Return [X, Y] of the center of cell containing provided text 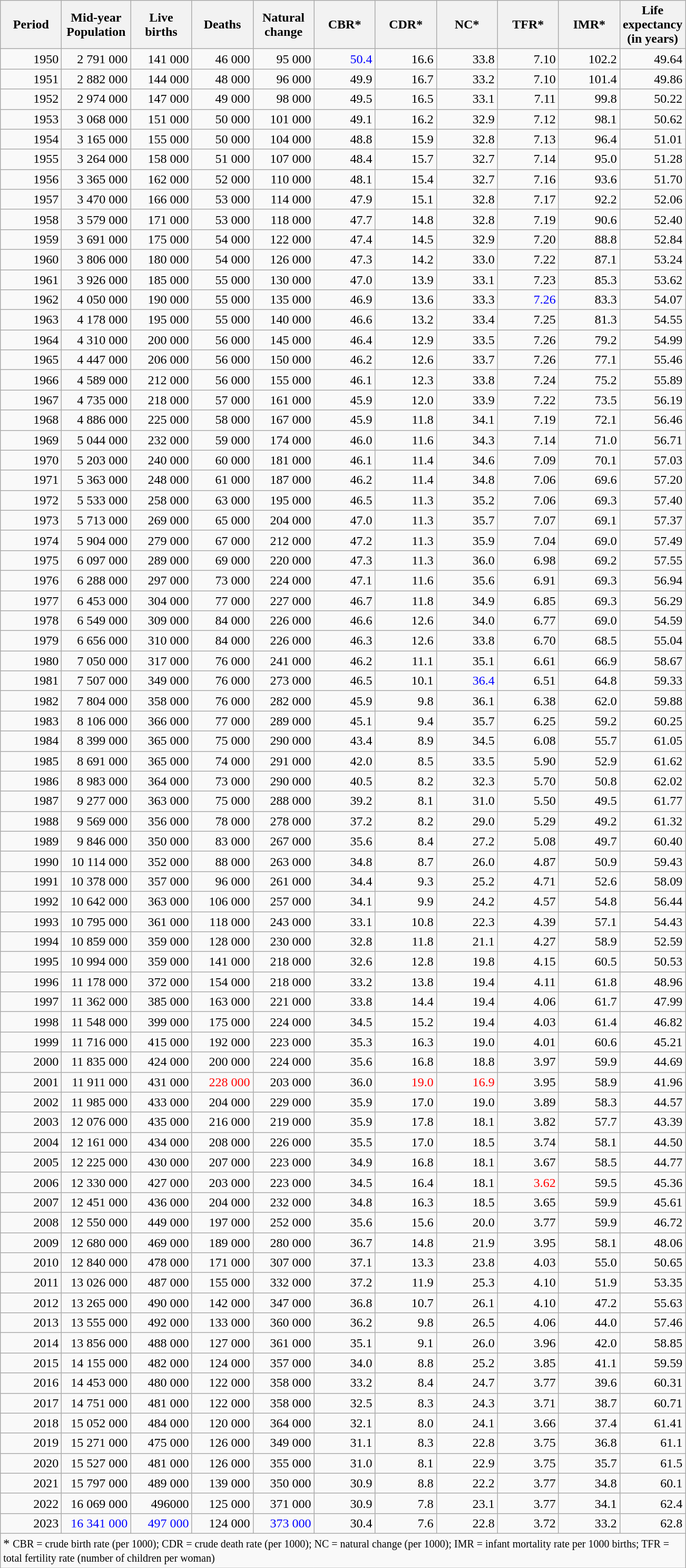
2008 [31, 1222]
227 000 [283, 600]
95 000 [283, 59]
3 926 000 [96, 280]
488 000 [161, 1343]
6.98 [528, 560]
1977 [31, 600]
52.59 [652, 942]
220 000 [283, 560]
189 000 [222, 1242]
2009 [31, 1242]
Live births [161, 25]
4.87 [528, 861]
8.9 [406, 741]
65 000 [222, 520]
1962 [31, 300]
53.62 [652, 280]
125 000 [222, 1503]
1989 [31, 841]
35.3 [345, 1042]
431 000 [161, 1082]
14 453 000 [96, 1383]
190 000 [161, 300]
12 330 000 [96, 1182]
48.1 [345, 179]
10.8 [406, 922]
66.9 [589, 661]
29.0 [467, 821]
58.67 [652, 661]
208 000 [222, 1142]
34.3 [467, 440]
280 000 [283, 1242]
48.8 [345, 139]
87.1 [589, 259]
67 000 [222, 540]
282 000 [283, 701]
3.72 [528, 1523]
37.4 [589, 1423]
49.1 [345, 119]
93.6 [589, 179]
10 378 000 [96, 881]
206 000 [161, 360]
16.5 [406, 99]
15.6 [406, 1222]
192 000 [222, 1042]
6.91 [528, 580]
4.27 [528, 942]
16.4 [406, 1182]
7.04 [528, 540]
5.90 [528, 761]
NC* [467, 25]
50.62 [652, 119]
278 000 [283, 821]
60.1 [652, 1483]
60.5 [589, 962]
360 000 [283, 1323]
15.1 [406, 199]
57.7 [589, 1122]
166 000 [161, 199]
72.1 [589, 420]
36.2 [345, 1323]
9.4 [406, 721]
372 000 [161, 982]
21.1 [467, 942]
58 000 [222, 420]
47.1 [345, 580]
3 165 000 [96, 139]
366 000 [161, 721]
57.46 [652, 1323]
46 000 [222, 59]
2018 [31, 1423]
26.5 [467, 1323]
1992 [31, 901]
1956 [31, 179]
36.7 [345, 1242]
71.0 [589, 440]
98.1 [589, 119]
4.39 [528, 922]
10 859 000 [96, 942]
61.8 [589, 982]
2021 [31, 1483]
3 806 000 [96, 259]
187 000 [283, 480]
12 451 000 [96, 1202]
424 000 [161, 1062]
70.1 [589, 460]
2 791 000 [96, 59]
10 994 000 [96, 962]
5 713 000 [96, 520]
427 000 [161, 1182]
57.37 [652, 520]
52.6 [589, 881]
16.6 [406, 59]
2016 [31, 1383]
62.02 [652, 781]
221 000 [283, 1002]
6.08 [528, 741]
24.3 [467, 1403]
101 000 [283, 119]
55.04 [652, 641]
2001 [31, 1082]
92.2 [589, 199]
23.1 [467, 1503]
78 000 [222, 821]
492 000 [161, 1323]
56.29 [652, 600]
449 000 [161, 1222]
69.6 [589, 480]
415 000 [161, 1042]
162 000 [161, 179]
2 882 000 [96, 79]
41.1 [589, 1363]
3.65 [528, 1202]
52 000 [222, 179]
11.1 [406, 661]
5 533 000 [96, 500]
484 000 [161, 1423]
59.33 [652, 681]
60.6 [589, 1042]
5.70 [528, 781]
5.29 [528, 821]
58.09 [652, 881]
241 000 [283, 661]
1997 [31, 1002]
9 569 000 [96, 821]
58.85 [652, 1343]
102.2 [589, 59]
13 555 000 [96, 1323]
1952 [31, 99]
15 052 000 [96, 1423]
46.82 [652, 1022]
16 069 000 [96, 1503]
2005 [31, 1162]
51.01 [652, 139]
207 000 [222, 1162]
11.9 [406, 1283]
54.8 [589, 901]
49.7 [589, 841]
2 974 000 [96, 99]
5 363 000 [96, 480]
1971 [31, 480]
2020 [31, 1463]
7.17 [528, 199]
355 000 [283, 1463]
75.2 [589, 380]
11 835 000 [96, 1062]
24.7 [467, 1383]
240 000 [161, 460]
17.8 [406, 1122]
7.23 [528, 280]
317 000 [161, 661]
6 097 000 [96, 560]
135 000 [283, 300]
56.19 [652, 400]
59.43 [652, 861]
50.22 [652, 99]
1959 [31, 239]
3 068 000 [96, 119]
49.9 [345, 79]
18.8 [467, 1062]
77.1 [589, 360]
45.1 [345, 721]
58.5 [589, 1162]
9 846 000 [96, 841]
6 656 000 [96, 641]
267 000 [283, 841]
33.0 [467, 259]
261 000 [283, 881]
12 840 000 [96, 1263]
7.8 [406, 1503]
3.96 [528, 1343]
1985 [31, 761]
3 264 000 [96, 159]
9 277 000 [96, 801]
59.88 [652, 701]
150 000 [283, 360]
61.5 [652, 1463]
304 000 [161, 600]
27.2 [467, 841]
10.7 [406, 1303]
35.2 [467, 500]
496000 [161, 1503]
59.59 [652, 1363]
13.3 [406, 1263]
482 000 [161, 1363]
480 000 [161, 1383]
56.94 [652, 580]
1986 [31, 781]
12.9 [406, 340]
98 000 [283, 99]
6.25 [528, 721]
1973 [31, 520]
3.89 [528, 1102]
69.1 [589, 520]
3.97 [528, 1062]
59.5 [589, 1182]
5 044 000 [96, 440]
95.0 [589, 159]
10 114 000 [96, 861]
7.11 [528, 99]
469 000 [161, 1242]
1991 [31, 881]
53.24 [652, 259]
12.8 [406, 962]
436 000 [161, 1202]
69.2 [589, 560]
32.5 [345, 1403]
1965 [31, 360]
1967 [31, 400]
57 000 [222, 400]
3.67 [528, 1162]
12.3 [406, 380]
12 225 000 [96, 1162]
2015 [31, 1363]
54.59 [652, 621]
81.3 [589, 320]
1976 [31, 580]
IMR* [589, 25]
3.85 [528, 1363]
69 000 [222, 560]
48 000 [222, 79]
9.9 [406, 901]
96.4 [589, 139]
61.62 [652, 761]
6 549 000 [96, 621]
1970 [31, 460]
48.96 [652, 982]
15.4 [406, 179]
14 751 000 [96, 1403]
1955 [31, 159]
6.85 [528, 600]
88.8 [589, 239]
11 716 000 [96, 1042]
128 000 [222, 942]
15.7 [406, 159]
332 000 [283, 1283]
8 691 000 [96, 761]
1960 [31, 259]
2011 [31, 1283]
45.36 [652, 1182]
15.2 [406, 1022]
2006 [31, 1182]
53.35 [652, 1283]
3 691 000 [96, 239]
4 178 000 [96, 320]
32.3 [467, 781]
1993 [31, 922]
16 341 000 [96, 1523]
5 203 000 [96, 460]
11 362 000 [96, 1002]
19.8 [467, 962]
7.6 [406, 1523]
30.4 [345, 1523]
2013 [31, 1323]
487 000 [161, 1283]
51.9 [589, 1283]
52.06 [652, 199]
151 000 [161, 119]
1998 [31, 1022]
309 000 [161, 621]
7.24 [528, 380]
2007 [31, 1202]
434 000 [161, 1142]
310 000 [161, 641]
56.46 [652, 420]
33.9 [467, 400]
56.44 [652, 901]
120 000 [222, 1423]
248 000 [161, 480]
101.4 [589, 79]
45.21 [652, 1042]
9.3 [406, 881]
61.32 [652, 821]
7.16 [528, 179]
62.0 [589, 701]
399 000 [161, 1022]
32.6 [345, 962]
79.2 [589, 340]
114 000 [283, 199]
2000 [31, 1062]
61.4 [589, 1022]
14.5 [406, 239]
43.4 [345, 741]
11 911 000 [96, 1082]
185 000 [161, 280]
16.2 [406, 119]
1996 [31, 982]
54.99 [652, 340]
14.4 [406, 1002]
49.64 [652, 59]
43.39 [652, 1122]
62.8 [652, 1523]
49.2 [589, 821]
50.9 [589, 861]
373 000 [283, 1523]
435 000 [161, 1122]
1968 [31, 420]
1979 [31, 641]
1978 [31, 621]
352 000 [161, 861]
1957 [31, 199]
57.40 [652, 500]
40.5 [345, 781]
2014 [31, 1343]
CDR* [406, 25]
6.38 [528, 701]
2003 [31, 1122]
47.9 [345, 199]
59 000 [222, 440]
8.5 [406, 761]
1987 [31, 801]
Natural change [283, 25]
1972 [31, 500]
1984 [31, 741]
33.3 [467, 300]
225 000 [161, 420]
12 161 000 [96, 1142]
13 856 000 [96, 1343]
12 680 000 [96, 1242]
33.4 [467, 320]
219 000 [283, 1122]
57.55 [652, 560]
7.20 [528, 239]
46.7 [345, 600]
44.77 [652, 1162]
181 000 [283, 460]
15 797 000 [96, 1483]
1954 [31, 139]
269 000 [161, 520]
88 000 [222, 861]
7.07 [528, 520]
51.28 [652, 159]
47.4 [345, 239]
104 000 [283, 139]
Mid-year Population [96, 25]
4 050 000 [96, 300]
57.20 [652, 480]
13.8 [406, 982]
142 000 [222, 1303]
73.5 [589, 400]
371 000 [283, 1503]
48.06 [652, 1242]
3 365 000 [96, 179]
110 000 [283, 179]
1999 [31, 1042]
106 000 [222, 901]
15.9 [406, 139]
39.2 [345, 801]
55.63 [652, 1303]
1988 [31, 821]
90.6 [589, 219]
258 000 [161, 500]
4 447 000 [96, 360]
130 000 [283, 280]
133 000 [222, 1323]
197 000 [222, 1222]
44.0 [589, 1323]
243 000 [283, 922]
7.12 [528, 119]
34.6 [467, 460]
36.4 [467, 681]
62.4 [652, 1503]
35.5 [345, 1142]
13 265 000 [96, 1303]
4.01 [528, 1042]
61.1 [652, 1443]
44.50 [652, 1142]
57.1 [589, 922]
263 000 [283, 861]
180 000 [161, 259]
99.8 [589, 99]
279 000 [161, 540]
Period [31, 25]
2004 [31, 1142]
1951 [31, 79]
12.0 [406, 400]
167 000 [283, 420]
4.57 [528, 901]
22.2 [467, 1483]
64.8 [589, 681]
34.4 [345, 881]
385 000 [161, 1002]
430 000 [161, 1162]
1980 [31, 661]
3.66 [528, 1423]
54.55 [652, 320]
60.71 [652, 1403]
288 000 [283, 801]
297 000 [161, 580]
5 904 000 [96, 540]
3 470 000 [96, 199]
49.86 [652, 79]
32.1 [345, 1423]
37.1 [345, 1263]
6 453 000 [96, 600]
1994 [31, 942]
2010 [31, 1263]
57.49 [652, 540]
154 000 [222, 982]
1975 [31, 560]
1982 [31, 701]
2019 [31, 1443]
6.51 [528, 681]
4 310 000 [96, 340]
8 106 000 [96, 721]
48.4 [345, 159]
1950 [31, 59]
174 000 [283, 440]
60.25 [652, 721]
16.9 [467, 1082]
273 000 [283, 681]
433 000 [161, 1102]
10.1 [406, 681]
14.2 [406, 259]
4 589 000 [96, 380]
1964 [31, 340]
7 804 000 [96, 701]
230 000 [283, 942]
41.96 [652, 1082]
1969 [31, 440]
63 000 [222, 500]
489 000 [161, 1483]
229 000 [283, 1102]
158 000 [161, 159]
6.70 [528, 641]
13.9 [406, 280]
24.1 [467, 1423]
11 548 000 [96, 1022]
83.3 [589, 300]
257 000 [283, 901]
60.31 [652, 1383]
13.6 [406, 300]
497 000 [161, 1523]
33.7 [467, 360]
22.3 [467, 922]
CBR* [345, 25]
44.69 [652, 1062]
3.74 [528, 1142]
139 000 [222, 1483]
59.2 [589, 721]
4 735 000 [96, 400]
51.70 [652, 179]
3.62 [528, 1182]
38.7 [589, 1403]
55.7 [589, 741]
14 155 000 [96, 1363]
8 399 000 [96, 741]
54.43 [652, 922]
145 000 [283, 340]
144 000 [161, 79]
61 000 [222, 480]
13.2 [406, 320]
475 000 [161, 1443]
140 000 [283, 320]
161 000 [283, 400]
228 000 [222, 1082]
44.57 [652, 1102]
46.4 [345, 340]
216 000 [222, 1122]
55.46 [652, 360]
7.25 [528, 320]
5.50 [528, 801]
56.71 [652, 440]
1995 [31, 962]
12 076 000 [96, 1122]
15 271 000 [96, 1443]
50.8 [589, 781]
7.09 [528, 460]
50.53 [652, 962]
3 579 000 [96, 219]
46.9 [345, 300]
252 000 [283, 1222]
2022 [31, 1503]
347 000 [283, 1303]
4.71 [528, 881]
58.3 [589, 1102]
8.0 [406, 1423]
490 000 [161, 1303]
8 983 000 [96, 781]
1963 [31, 320]
22.9 [467, 1463]
6.61 [528, 661]
11 178 000 [96, 982]
24.2 [467, 901]
1981 [31, 681]
7 050 000 [96, 661]
307 000 [283, 1263]
478 000 [161, 1263]
2023 [31, 1523]
7.13 [528, 139]
47.99 [652, 1002]
49 000 [222, 99]
10 642 000 [96, 901]
15 527 000 [96, 1463]
60.40 [652, 841]
4.11 [528, 982]
50.4 [345, 59]
2002 [31, 1102]
61.41 [652, 1423]
54.07 [652, 300]
7 507 000 [96, 681]
3.71 [528, 1403]
147 000 [161, 99]
3.82 [528, 1122]
8.7 [406, 861]
60 000 [222, 460]
9.1 [406, 1343]
10 795 000 [96, 922]
23.8 [467, 1263]
46.72 [652, 1222]
50.65 [652, 1263]
1983 [31, 721]
5.08 [528, 841]
163 000 [222, 1002]
1953 [31, 119]
2012 [31, 1303]
127 000 [222, 1343]
TFR* [528, 25]
Deaths [222, 25]
1958 [31, 219]
6 288 000 [96, 580]
26.1 [467, 1303]
55.0 [589, 1263]
83 000 [222, 841]
61.7 [589, 1002]
11 985 000 [96, 1102]
55.89 [652, 380]
52.84 [652, 239]
61.05 [652, 741]
13 026 000 [96, 1283]
1961 [31, 280]
1990 [31, 861]
4 886 000 [96, 420]
46.3 [345, 641]
356 000 [161, 821]
31.1 [345, 1443]
2017 [31, 1403]
12 550 000 [96, 1222]
47.7 [345, 219]
16.7 [406, 79]
51 000 [222, 159]
1974 [31, 540]
6.77 [528, 621]
1966 [31, 380]
61.77 [652, 801]
74 000 [222, 761]
25.3 [467, 1283]
52.9 [589, 761]
57.03 [652, 460]
45.61 [652, 1202]
36.1 [467, 701]
20.0 [467, 1222]
107 000 [283, 159]
52.40 [652, 219]
21.9 [467, 1242]
291 000 [283, 761]
46.0 [345, 440]
85.3 [589, 280]
68.5 [589, 641]
Life expectancy (in years) [652, 25]
4.15 [528, 962]
39.6 [589, 1383]
